Determine the (X, Y) coordinate at the center of the cell enclosing the given text.  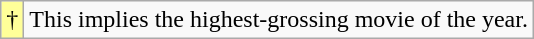
This implies the highest-grossing movie of the year. (279, 20)
† (12, 20)
